From the cell containing the given text, extract its center point as [x, y] coordinate. 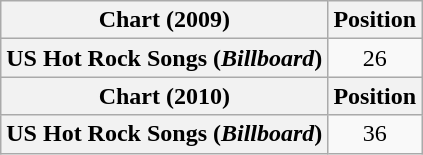
Chart (2010) [164, 96]
26 [375, 58]
36 [375, 134]
Chart (2009) [164, 20]
